Find where the given text appears and provide that cell's center as (x, y) coordinate. 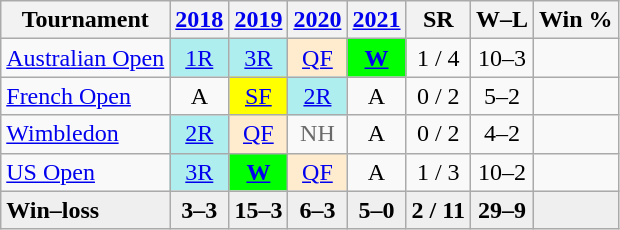
6–3 (318, 210)
10–2 (502, 172)
1 / 4 (438, 58)
Australian Open (86, 58)
US Open (86, 172)
10–3 (502, 58)
Tournament (86, 20)
2020 (318, 20)
W–L (502, 20)
2021 (376, 20)
SR (438, 20)
2018 (200, 20)
4–2 (502, 134)
French Open (86, 96)
Wimbledon (86, 134)
15–3 (258, 210)
SF (258, 96)
2 / 11 (438, 210)
3–3 (200, 210)
5–2 (502, 96)
2019 (258, 20)
1 / 3 (438, 172)
Win–loss (86, 210)
NH (318, 134)
1R (200, 58)
Win % (576, 20)
29–9 (502, 210)
5–0 (376, 210)
